Scan for the cell matching the given text and deliver its [x, y] coordinate at center. 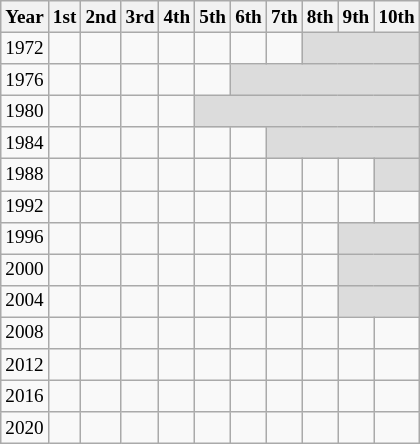
3rd [140, 17]
2012 [25, 365]
1980 [25, 111]
2016 [25, 396]
2000 [25, 270]
2020 [25, 428]
8th [320, 17]
2nd [101, 17]
5th [213, 17]
10th [396, 17]
6th [249, 17]
2008 [25, 333]
1st [64, 17]
1988 [25, 175]
4th [177, 17]
9th [356, 17]
7th [284, 17]
1996 [25, 238]
1984 [25, 143]
1976 [25, 80]
1992 [25, 206]
1972 [25, 48]
2004 [25, 301]
Year [25, 17]
